Pinpoint the cell where the given text exists, returning its [x, y] midpoint coordinate. 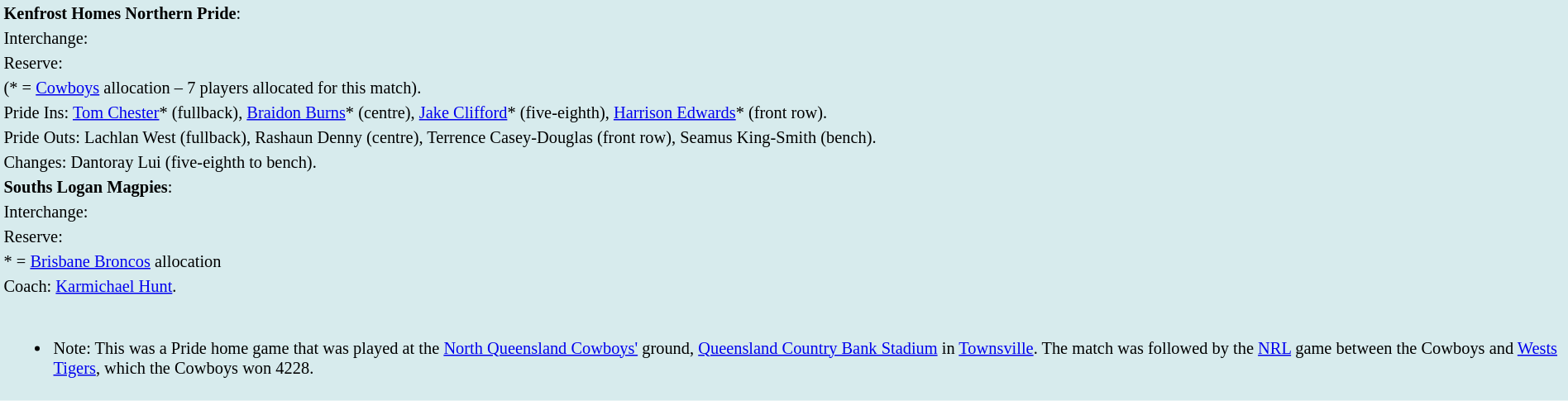
Coach: Karmichael Hunt. [784, 286]
Pride Ins: Tom Chester* (fullback), Braidon Burns* (centre), Jake Clifford* (five-eighth), Harrison Edwards* (front row). [784, 112]
Changes: Dantoray Lui (five-eighth to bench). [784, 162]
* = Brisbane Broncos allocation [784, 261]
Kenfrost Homes Northern Pride: [784, 13]
Souths Logan Magpies: [784, 187]
Pride Outs: Lachlan West (fullback), Rashaun Denny (centre), Terrence Casey-Douglas (front row), Seamus King-Smith (bench). [784, 137]
(* = Cowboys allocation – 7 players allocated for this match). [784, 88]
